Capture the cell that displays the provided text and extract its (x, y) central coordinate. 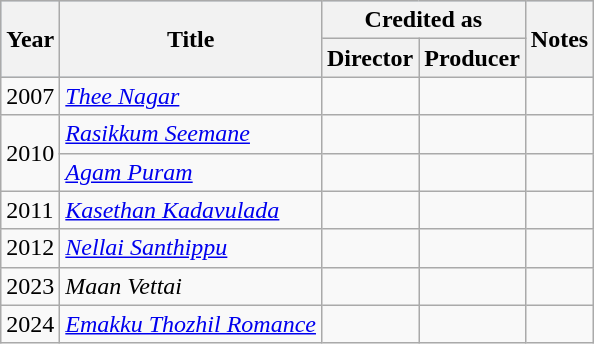
Credited as (423, 20)
Rasikkum Seemane (191, 134)
Agam Puram (191, 172)
Producer (472, 58)
Notes (559, 39)
2011 (30, 210)
Kasethan Kadavulada (191, 210)
Thee Nagar (191, 96)
2010 (30, 153)
2023 (30, 286)
Nellai Santhippu (191, 248)
Year (30, 39)
Director (370, 58)
Title (191, 39)
2007 (30, 96)
Emakku Thozhil Romance (191, 324)
2012 (30, 248)
2024 (30, 324)
Maan Vettai (191, 286)
